From the cell containing the given text, extract its center point as [X, Y] coordinate. 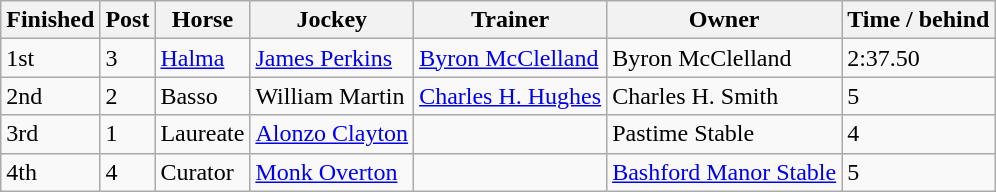
1 [128, 134]
2nd [50, 96]
Charles H. Hughes [510, 96]
4th [50, 172]
Pastime Stable [724, 134]
2:37.50 [918, 58]
Jockey [332, 20]
James Perkins [332, 58]
Time / behind [918, 20]
Horse [202, 20]
Alonzo Clayton [332, 134]
1st [50, 58]
Post [128, 20]
William Martin [332, 96]
3rd [50, 134]
Bashford Manor Stable [724, 172]
Owner [724, 20]
3 [128, 58]
Basso [202, 96]
Curator [202, 172]
Monk Overton [332, 172]
Charles H. Smith [724, 96]
Laureate [202, 134]
Trainer [510, 20]
2 [128, 96]
Halma [202, 58]
Finished [50, 20]
